Provide the [x, y] coordinate of the cell's center where the given text is located.  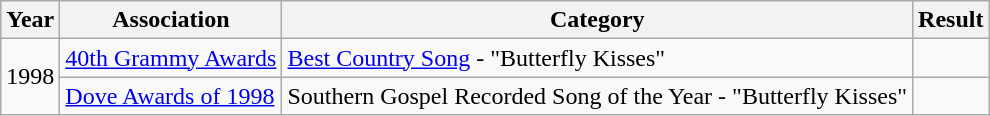
Category [598, 20]
1998 [30, 77]
Association [171, 20]
Southern Gospel Recorded Song of the Year - "Butterfly Kisses" [598, 96]
Best Country Song - "Butterfly Kisses" [598, 58]
40th Grammy Awards [171, 58]
Dove Awards of 1998 [171, 96]
Year [30, 20]
Result [951, 20]
